Pinpoint the cell where the given text exists, returning its (X, Y) midpoint coordinate. 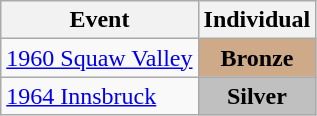
1960 Squaw Valley (100, 58)
Silver (257, 96)
Event (100, 20)
1964 Innsbruck (100, 96)
Individual (257, 20)
Bronze (257, 58)
